Output the [x, y] coordinate of the center of the cell containing the given text.  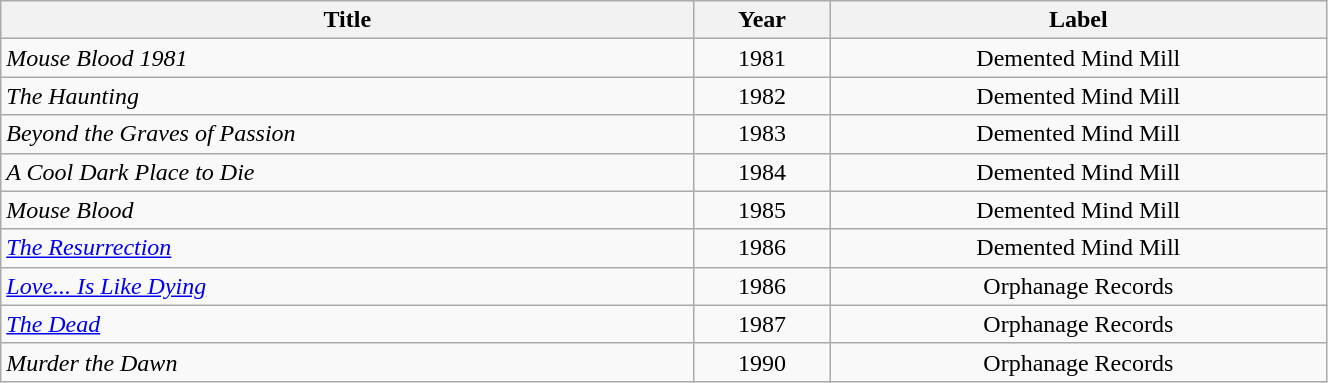
1987 [762, 324]
Mouse Blood [348, 210]
The Dead [348, 324]
1990 [762, 362]
1985 [762, 210]
The Haunting [348, 96]
Label [1078, 20]
1981 [762, 58]
1984 [762, 172]
Mouse Blood 1981 [348, 58]
A Cool Dark Place to Die [348, 172]
Love... Is Like Dying [348, 286]
1983 [762, 134]
The Resurrection [348, 248]
1982 [762, 96]
Beyond the Graves of Passion [348, 134]
Title [348, 20]
Murder the Dawn [348, 362]
Year [762, 20]
